Identify which cell holds the provided text, then report its [X, Y] central coordinate. 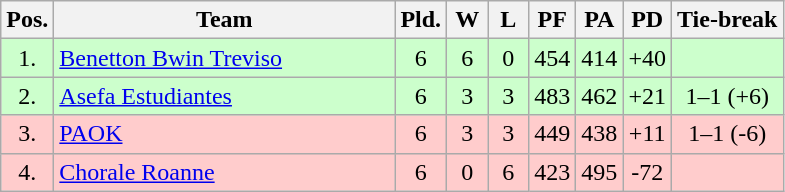
Pos. [28, 20]
462 [600, 96]
Benetton Bwin Treviso [224, 58]
438 [600, 134]
PA [600, 20]
PD [648, 20]
2. [28, 96]
Pld. [421, 20]
483 [552, 96]
Team [224, 20]
454 [552, 58]
L [508, 20]
423 [552, 172]
Tie-break [727, 20]
4. [28, 172]
Asefa Estudiantes [224, 96]
1. [28, 58]
+21 [648, 96]
PF [552, 20]
+11 [648, 134]
+40 [648, 58]
1–1 (+6) [727, 96]
W [468, 20]
-72 [648, 172]
449 [552, 134]
3. [28, 134]
PAOK [224, 134]
1–1 (-6) [727, 134]
414 [600, 58]
495 [600, 172]
Chorale Roanne [224, 172]
